From the cell containing the given text, extract its center point as (x, y) coordinate. 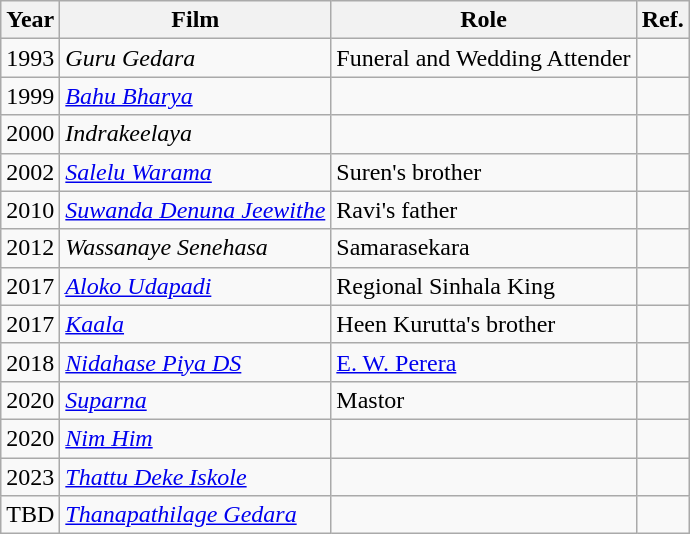
2012 (30, 248)
E. W. Perera (484, 362)
Suren's brother (484, 172)
2000 (30, 134)
Indrakeelaya (196, 134)
Samarasekara (484, 248)
TBD (30, 515)
2023 (30, 477)
Film (196, 20)
Aloko Udapadi (196, 286)
2002 (30, 172)
Suwanda Denuna Jeewithe (196, 210)
Salelu Warama (196, 172)
Year (30, 20)
Kaala (196, 324)
Thattu Deke Iskole (196, 477)
Ravi's father (484, 210)
Guru Gedara (196, 58)
Bahu Bharya (196, 96)
Suparna (196, 400)
Ref. (662, 20)
Heen Kurutta's brother (484, 324)
Mastor (484, 400)
2010 (30, 210)
Regional Sinhala King (484, 286)
1993 (30, 58)
Role (484, 20)
1999 (30, 96)
Nidahase Piya DS (196, 362)
Thanapathilage Gedara (196, 515)
Nim Him (196, 438)
Wassanaye Senehasa (196, 248)
Funeral and Wedding Attender (484, 58)
2018 (30, 362)
